Scan for the cell matching the given text and deliver its (X, Y) coordinate at center. 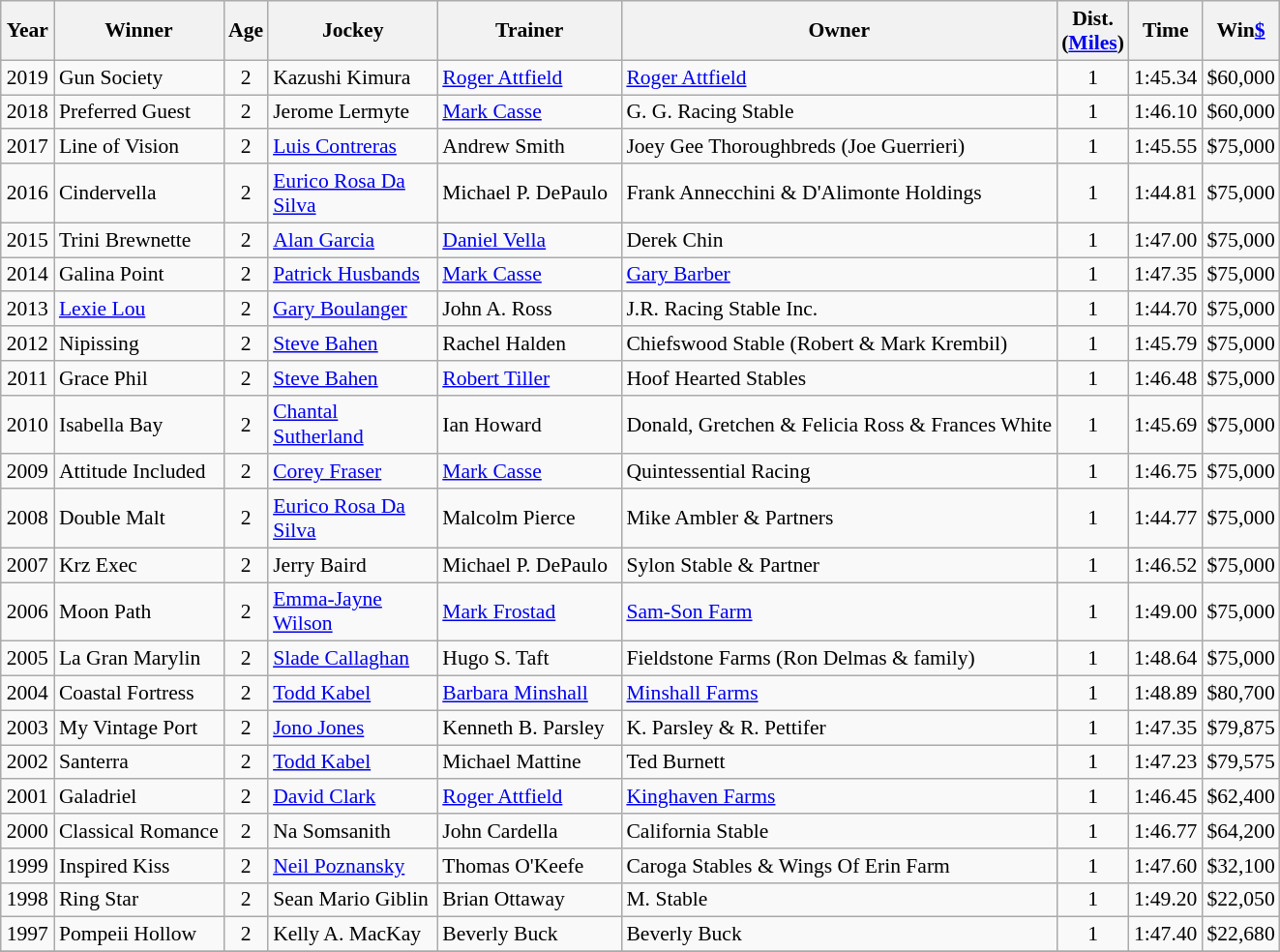
Galina Point (139, 275)
Ted Burnett (839, 762)
Coastal Fortress (139, 694)
Ring Star (139, 900)
Age (246, 31)
$32,100 (1240, 866)
Grace Phil (139, 378)
1:45.55 (1165, 147)
Daniel Vella (529, 240)
2011 (27, 378)
$22,680 (1240, 935)
K. Parsley & R. Pettifer (839, 728)
Andrew Smith (529, 147)
1:47.23 (1165, 762)
John A. Ross (529, 310)
1998 (27, 900)
1:48.89 (1165, 694)
Chantal Sutherland (352, 424)
1:44.70 (1165, 310)
Preferred Guest (139, 112)
2002 (27, 762)
$64,200 (1240, 831)
Sylon Stable & Partner (839, 565)
Alan Garcia (352, 240)
M. Stable (839, 900)
2010 (27, 424)
$80,700 (1240, 694)
Thomas O'Keefe (529, 866)
Line of Vision (139, 147)
Kazushi Kimura (352, 77)
$22,050 (1240, 900)
2016 (27, 193)
Derek Chin (839, 240)
2014 (27, 275)
1997 (27, 935)
2009 (27, 472)
David Clark (352, 797)
Quintessential Racing (839, 472)
2017 (27, 147)
1:46.10 (1165, 112)
Attitude Included (139, 472)
Moon Path (139, 611)
Time (1165, 31)
1:45.34 (1165, 77)
Trainer (529, 31)
1:48.64 (1165, 659)
Owner (839, 31)
Hoof Hearted Stables (839, 378)
2005 (27, 659)
Barbara Minshall (529, 694)
Double Malt (139, 519)
Corey Fraser (352, 472)
Neil Poznansky (352, 866)
Donald, Gretchen & Felicia Ross & Frances White (839, 424)
Na Somsanith (352, 831)
2015 (27, 240)
Kenneth B. Parsley (529, 728)
1:47.00 (1165, 240)
My Vintage Port (139, 728)
2008 (27, 519)
Mike Ambler & Partners (839, 519)
Cindervella (139, 193)
1999 (27, 866)
Jono Jones (352, 728)
Slade Callaghan (352, 659)
Santerra (139, 762)
Mark Frostad (529, 611)
Malcolm Pierce (529, 519)
La Gran Marylin (139, 659)
J.R. Racing Stable Inc. (839, 310)
Krz Exec (139, 565)
2001 (27, 797)
2003 (27, 728)
Patrick Husbands (352, 275)
1:47.40 (1165, 935)
Chiefswood Stable (Robert & Mark Krembil) (839, 343)
2018 (27, 112)
Joey Gee Thoroughbreds (Joe Guerrieri) (839, 147)
2013 (27, 310)
Jerome Lermyte (352, 112)
Emma-Jayne Wilson (352, 611)
Fieldstone Farms (Ron Delmas & family) (839, 659)
1:49.00 (1165, 611)
Winner (139, 31)
Pompeii Hollow (139, 935)
Year (27, 31)
Gary Barber (839, 275)
Jerry Baird (352, 565)
Sam-Son Farm (839, 611)
1:46.45 (1165, 797)
1:45.69 (1165, 424)
$79,575 (1240, 762)
2019 (27, 77)
Kinghaven Farms (839, 797)
1:49.20 (1165, 900)
Minshall Farms (839, 694)
Gary Boulanger (352, 310)
Jockey (352, 31)
Luis Contreras (352, 147)
Michael Mattine (529, 762)
Kelly A. MacKay (352, 935)
Isabella Bay (139, 424)
Lexie Lou (139, 310)
Sean Mario Giblin (352, 900)
1:44.77 (1165, 519)
2006 (27, 611)
$79,875 (1240, 728)
Frank Annecchini & D'Alimonte Holdings (839, 193)
$62,400 (1240, 797)
Galadriel (139, 797)
Nipissing (139, 343)
Rachel Halden (529, 343)
Dist. (Miles) (1093, 31)
2004 (27, 694)
Inspired Kiss (139, 866)
Trini Brewnette (139, 240)
2007 (27, 565)
Hugo S. Taft (529, 659)
Caroga Stables & Wings Of Erin Farm (839, 866)
G. G. Racing Stable (839, 112)
2012 (27, 343)
Robert Tiller (529, 378)
1:46.48 (1165, 378)
Gun Society (139, 77)
1:46.52 (1165, 565)
Classical Romance (139, 831)
1:47.60 (1165, 866)
1:45.79 (1165, 343)
1:46.77 (1165, 831)
2000 (27, 831)
California Stable (839, 831)
John Cardella (529, 831)
Ian Howard (529, 424)
Win$ (1240, 31)
Brian Ottaway (529, 900)
1:46.75 (1165, 472)
1:44.81 (1165, 193)
